Return the (X, Y) coordinate for the center point of the cell that contains the specified text.  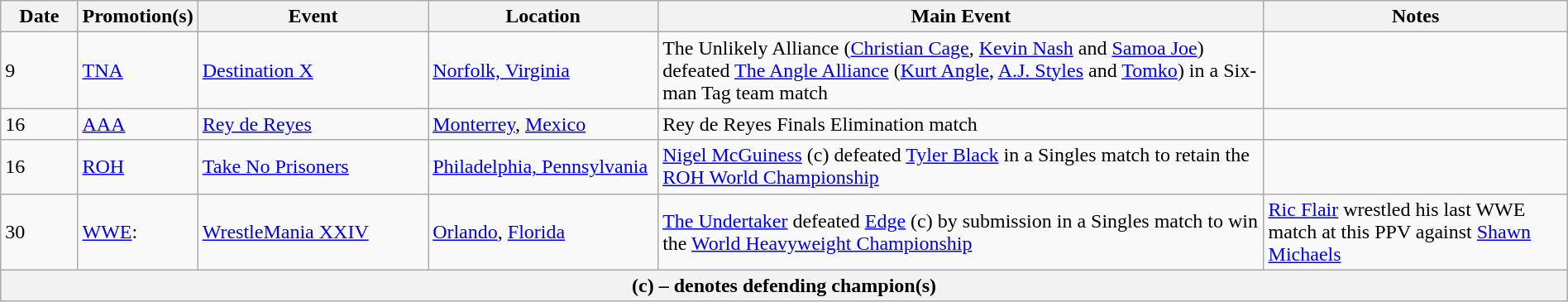
WrestleMania XXIV (313, 232)
Norfolk, Virginia (543, 70)
Ric Flair wrestled his last WWE match at this PPV against Shawn Michaels (1416, 232)
Location (543, 17)
The Undertaker defeated Edge (c) by submission in a Singles match to win the World Heavyweight Championship (961, 232)
(c) – denotes defending champion(s) (784, 285)
TNA (137, 70)
30 (40, 232)
Main Event (961, 17)
ROH (137, 167)
Take No Prisoners (313, 167)
Event (313, 17)
WWE: (137, 232)
Rey de Reyes (313, 124)
Date (40, 17)
Monterrey, Mexico (543, 124)
Notes (1416, 17)
Philadelphia, Pennsylvania (543, 167)
Destination X (313, 70)
Promotion(s) (137, 17)
Orlando, Florida (543, 232)
9 (40, 70)
Nigel McGuiness (c) defeated Tyler Black in a Singles match to retain the ROH World Championship (961, 167)
AAA (137, 124)
Rey de Reyes Finals Elimination match (961, 124)
